For the text-containing cell, return its midpoint in (X, Y) coordinate format. 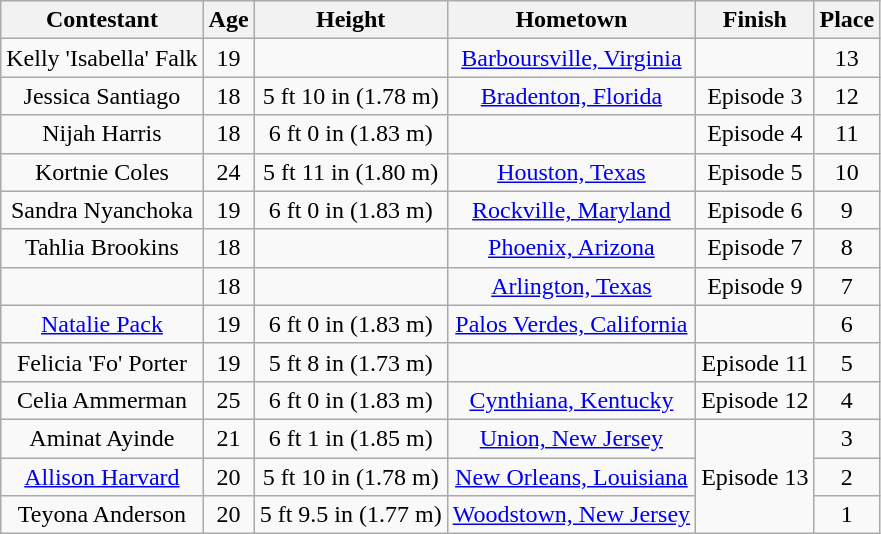
11 (847, 134)
Union, New Jersey (571, 438)
Episode 5 (755, 172)
24 (228, 172)
Height (350, 20)
Place (847, 20)
1 (847, 515)
Jessica Santiago (102, 96)
4 (847, 400)
Episode 11 (755, 362)
Felicia 'Fo' Porter (102, 362)
Bradenton, Florida (571, 96)
Cynthiana, Kentucky (571, 400)
2 (847, 477)
Tahlia Brookins (102, 248)
Phoenix, Arizona (571, 248)
25 (228, 400)
Episode 13 (755, 476)
5 (847, 362)
Age (228, 20)
Episode 3 (755, 96)
6 (847, 324)
7 (847, 286)
Rockville, Maryland (571, 210)
Nijah Harris (102, 134)
Palos Verdes, California (571, 324)
8 (847, 248)
Episode 6 (755, 210)
Barboursville, Virginia (571, 58)
5 ft 9.5 in (1.77 m) (350, 515)
Aminat Ayinde (102, 438)
Episode 9 (755, 286)
21 (228, 438)
10 (847, 172)
Sandra Nyanchoka (102, 210)
Hometown (571, 20)
Kortnie Coles (102, 172)
Arlington, Texas (571, 286)
Finish (755, 20)
Celia Ammerman (102, 400)
5 ft 11 in (1.80 m) (350, 172)
6 ft 1 in (1.85 m) (350, 438)
9 (847, 210)
Episode 12 (755, 400)
Teyona Anderson (102, 515)
Woodstown, New Jersey (571, 515)
Episode 7 (755, 248)
Episode 4 (755, 134)
5 ft 8 in (1.73 m) (350, 362)
Contestant (102, 20)
13 (847, 58)
Natalie Pack (102, 324)
Kelly 'Isabella' Falk (102, 58)
Allison Harvard (102, 477)
3 (847, 438)
12 (847, 96)
New Orleans, Louisiana (571, 477)
Houston, Texas (571, 172)
